Scan for the cell matching the given text and deliver its (x, y) coordinate at center. 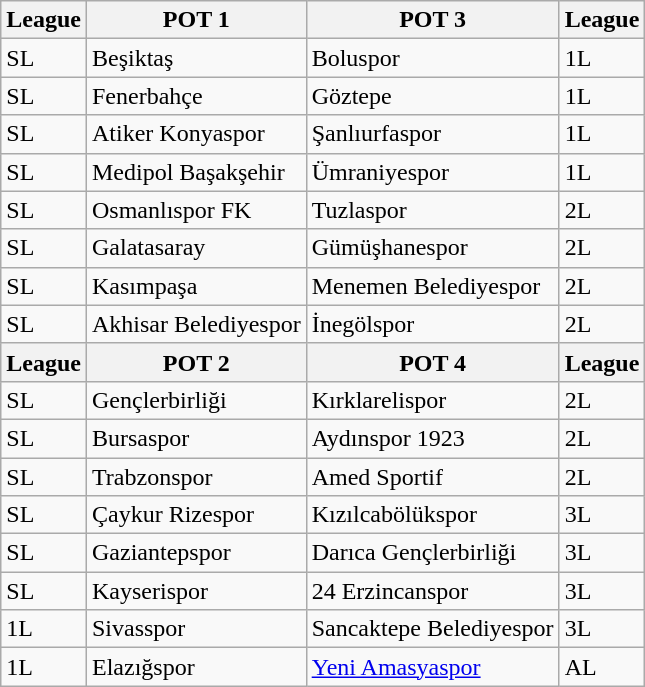
Bursaspor (196, 438)
Trabzonspor (196, 477)
Darıca Gençlerbirliği (432, 553)
Gençlerbirliği (196, 400)
Şanlıurfaspor (432, 134)
Tuzlaspor (432, 210)
Kasımpaşa (196, 286)
Atiker Konyaspor (196, 134)
Ümraniyespor (432, 172)
24 Erzincanspor (432, 591)
Medipol Başakşehir (196, 172)
Sivasspor (196, 629)
Aydınspor 1923 (432, 438)
Gaziantepspor (196, 553)
İnegölspor (432, 324)
Göztepe (432, 96)
POT 2 (196, 362)
Amed Sportif (432, 477)
Gümüşhanespor (432, 248)
AL (602, 667)
POT 4 (432, 362)
Galatasaray (196, 248)
Kızılcabölükspor (432, 515)
Kayserispor (196, 591)
Boluspor (432, 58)
Yeni Amasyaspor (432, 667)
POT 3 (432, 20)
Menemen Belediyespor (432, 286)
Osmanlıspor FK (196, 210)
Sancaktepe Belediyespor (432, 629)
Çaykur Rizespor (196, 515)
Akhisar Belediyespor (196, 324)
Fenerbahçe (196, 96)
POT 1 (196, 20)
Elazığspor (196, 667)
Beşiktaş (196, 58)
Kırklarelispor (432, 400)
